Return (X, Y) of the center of cell containing provided text 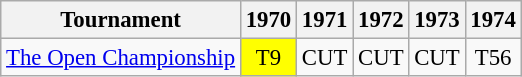
The Open Championship (121, 58)
T56 (493, 58)
1970 (268, 20)
Tournament (121, 20)
1972 (381, 20)
1973 (437, 20)
T9 (268, 58)
1974 (493, 20)
1971 (325, 20)
